Scan for the cell matching the given text and deliver its (x, y) coordinate at center. 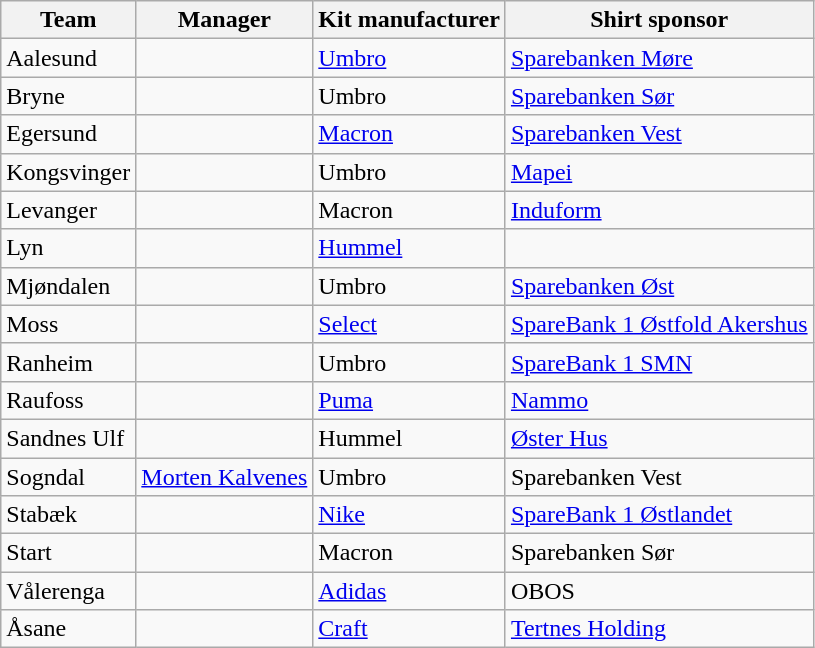
Egersund (68, 134)
Kit manufacturer (410, 20)
SpareBank 1 Østfold Akershus (659, 324)
Lyn (68, 248)
Induform (659, 210)
Øster Hus (659, 438)
Kongsvinger (68, 172)
Adidas (410, 591)
Åsane (68, 629)
Sandnes Ulf (68, 438)
Sparebanken Møre (659, 58)
Nike (410, 515)
Morten Kalvenes (224, 477)
Sogndal (68, 477)
Moss (68, 324)
Mjøndalen (68, 286)
SpareBank 1 Østlandet (659, 515)
Sparebanken Øst (659, 286)
Tertnes Holding (659, 629)
Craft (410, 629)
Ranheim (68, 362)
Nammo (659, 400)
Bryne (68, 96)
SpareBank 1 SMN (659, 362)
Mapei (659, 172)
Shirt sponsor (659, 20)
Team (68, 20)
OBOS (659, 591)
Raufoss (68, 400)
Manager (224, 20)
Puma (410, 400)
Select (410, 324)
Vålerenga (68, 591)
Stabæk (68, 515)
Levanger (68, 210)
Start (68, 553)
Aalesund (68, 58)
